Return the [x, y] coordinate for the center point of the cell that contains the specified text.  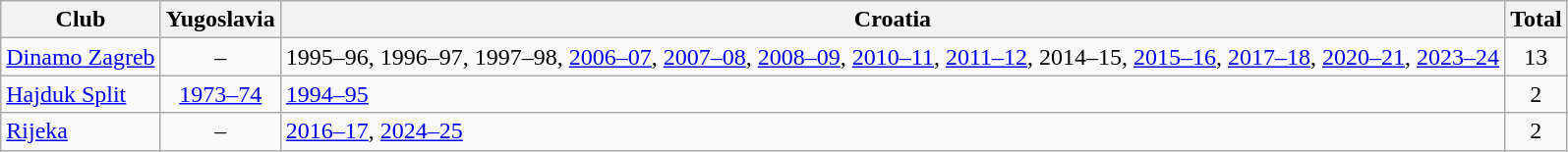
Rijeka [81, 131]
Croatia [893, 20]
Dinamo Zagreb [81, 57]
Total [1537, 20]
1995–96, 1996–97, 1997–98, 2006–07, 2007–08, 2008–09, 2010–11, 2011–12, 2014–15, 2015–16, 2017–18, 2020–21, 2023–24 [893, 57]
Yugoslavia [220, 20]
Hajduk Split [81, 94]
13 [1537, 57]
1973–74 [220, 94]
2016–17, 2024–25 [893, 131]
1994–95 [893, 94]
Club [81, 20]
